Pinpoint the cell where the given text exists, returning its (x, y) midpoint coordinate. 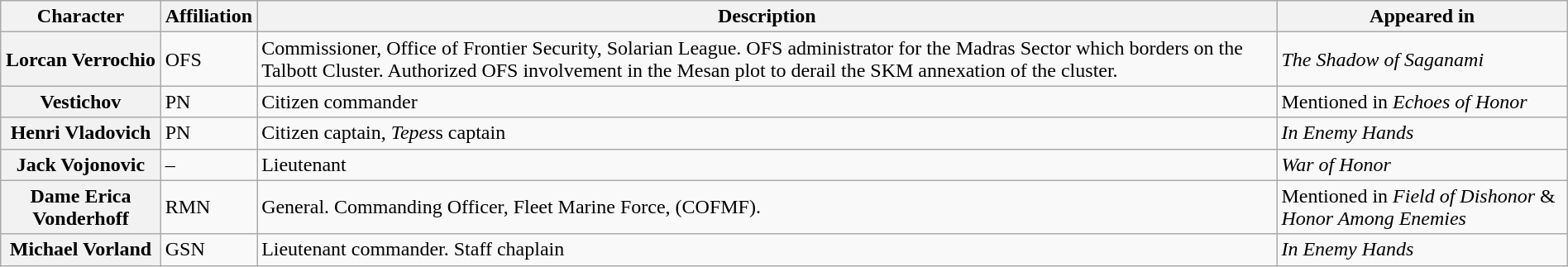
War of Honor (1422, 164)
Lieutenant commander. Staff chaplain (767, 250)
– (208, 164)
Lieutenant (767, 164)
RMN (208, 207)
Affiliation (208, 17)
GSN (208, 250)
Lorcan Verrochio (81, 60)
Dame Erica Vonderhoff (81, 207)
Citizen captain, Tepess captain (767, 133)
Mentioned in Echoes of Honor (1422, 102)
Description (767, 17)
Citizen commander (767, 102)
Appeared in (1422, 17)
Character (81, 17)
The Shadow of Saganami (1422, 60)
Jack Vojonovic (81, 164)
OFS (208, 60)
General. Commanding Officer, Fleet Marine Force, (COFMF). (767, 207)
Vestichov (81, 102)
Mentioned in Field of Dishonor & Honor Among Enemies (1422, 207)
Michael Vorland (81, 250)
Henri Vladovich (81, 133)
